Detect which cell encompasses the target text, then output its (X, Y) center coordinate. 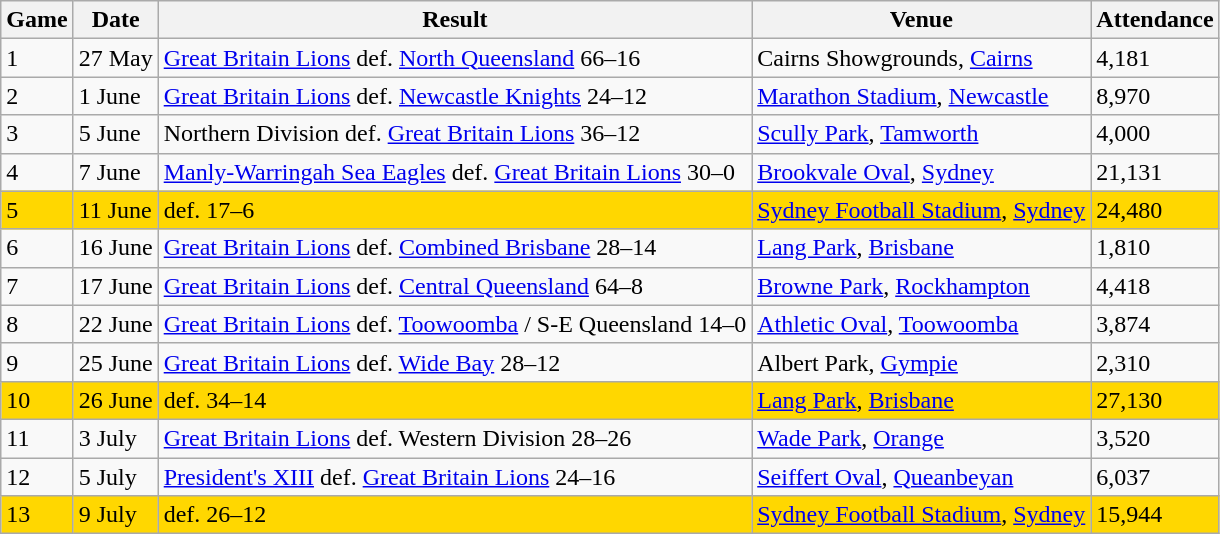
Great Britain Lions def. Toowoomba / S-E Queensland 14–0 (455, 324)
16 June (116, 248)
7 (37, 286)
13 (37, 515)
2,310 (1155, 362)
8 (37, 324)
7 June (116, 172)
Great Britain Lions def. Western Division 28–26 (455, 438)
2 (37, 96)
President's XIII def. Great Britain Lions 24–16 (455, 477)
27 May (116, 58)
Scully Park, Tamworth (922, 134)
25 June (116, 362)
4 (37, 172)
24,480 (1155, 210)
Manly-Warringah Sea Eagles def. Great Britain Lions 30–0 (455, 172)
6,037 (1155, 477)
Game (37, 20)
Browne Park, Rockhampton (922, 286)
1,810 (1155, 248)
Wade Park, Orange (922, 438)
Venue (922, 20)
1 June (116, 96)
22 June (116, 324)
4,181 (1155, 58)
3,874 (1155, 324)
5 (37, 210)
11 (37, 438)
5 July (116, 477)
3 July (116, 438)
Great Britain Lions def. Newcastle Knights 24–12 (455, 96)
11 June (116, 210)
Seiffert Oval, Queanbeyan (922, 477)
3,520 (1155, 438)
4,418 (1155, 286)
12 (37, 477)
Great Britain Lions def. Central Queensland 64–8 (455, 286)
Cairns Showgrounds, Cairns (922, 58)
Result (455, 20)
17 June (116, 286)
10 (37, 400)
Northern Division def. Great Britain Lions 36–12 (455, 134)
26 June (116, 400)
Great Britain Lions def. North Queensland 66–16 (455, 58)
Date (116, 20)
6 (37, 248)
21,131 (1155, 172)
Marathon Stadium, Newcastle (922, 96)
4,000 (1155, 134)
def. 17–6 (455, 210)
Athletic Oval, Toowoomba (922, 324)
27,130 (1155, 400)
Great Britain Lions def. Combined Brisbane 28–14 (455, 248)
def. 26–12 (455, 515)
Great Britain Lions def. Wide Bay 28–12 (455, 362)
15,944 (1155, 515)
def. 34–14 (455, 400)
Attendance (1155, 20)
Brookvale Oval, Sydney (922, 172)
5 June (116, 134)
1 (37, 58)
9 July (116, 515)
9 (37, 362)
3 (37, 134)
8,970 (1155, 96)
Albert Park, Gympie (922, 362)
